Return the (X, Y) coordinate for the center point of the cell that contains the specified text.  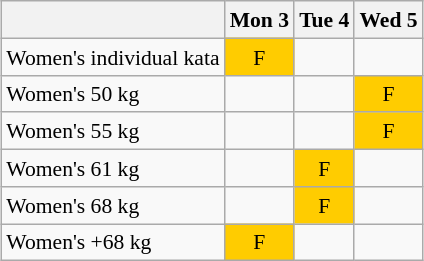
Wed 5 (388, 20)
Women's 50 kg (112, 94)
Women's individual kata (112, 56)
Tue 4 (324, 20)
Women's 61 kg (112, 168)
Mon 3 (260, 20)
Women's +68 kg (112, 242)
Women's 55 kg (112, 130)
Women's 68 kg (112, 204)
